Pinpoint the cell where the given text exists, returning its [X, Y] midpoint coordinate. 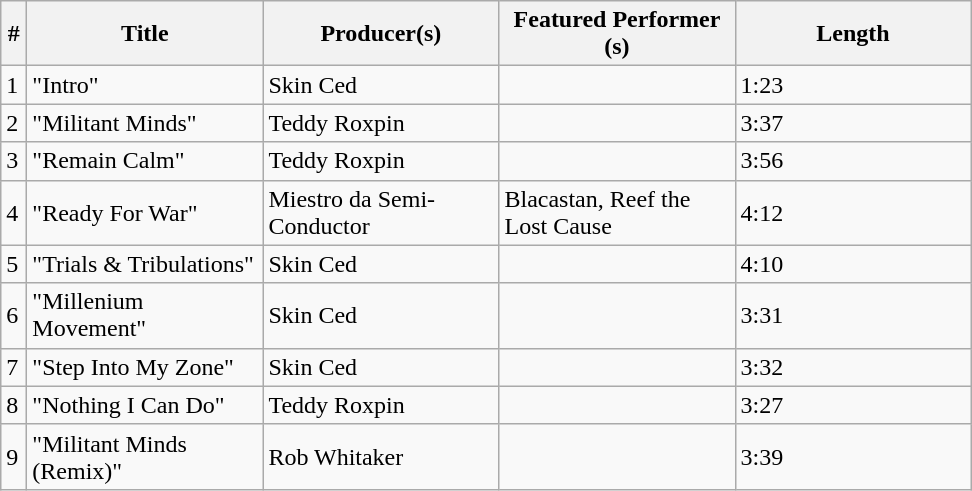
9 [14, 456]
Featured Performer (s) [617, 34]
3:31 [853, 316]
"Trials & Tribulations" [145, 264]
3:32 [853, 367]
# [14, 34]
Title [145, 34]
8 [14, 405]
"Nothing I Can Do" [145, 405]
6 [14, 316]
"Step Into My Zone" [145, 367]
4:10 [853, 264]
3:39 [853, 456]
"Remain Calm" [145, 161]
"Militant Minds (Remix)" [145, 456]
"Militant Minds" [145, 123]
Blacastan, Reef the Lost Cause [617, 212]
Producer(s) [381, 34]
"Intro" [145, 85]
4 [14, 212]
2 [14, 123]
Miestro da Semi-Conductor [381, 212]
5 [14, 264]
4:12 [853, 212]
Rob Whitaker [381, 456]
3:27 [853, 405]
"Ready For War" [145, 212]
3:56 [853, 161]
1 [14, 85]
1:23 [853, 85]
7 [14, 367]
"Millenium Movement" [145, 316]
3 [14, 161]
Length [853, 34]
3:37 [853, 123]
